Return [X, Y] of the center of cell containing provided text 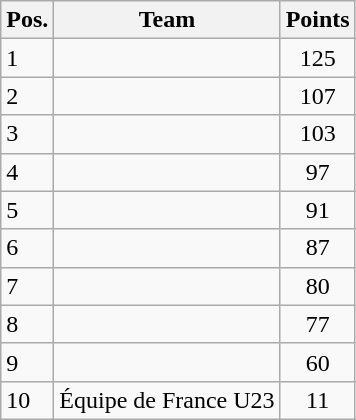
4 [28, 172]
2 [28, 96]
9 [28, 362]
1 [28, 58]
107 [318, 96]
103 [318, 134]
11 [318, 400]
3 [28, 134]
87 [318, 248]
Pos. [28, 20]
60 [318, 362]
Points [318, 20]
5 [28, 210]
80 [318, 286]
10 [28, 400]
125 [318, 58]
8 [28, 324]
6 [28, 248]
77 [318, 324]
Équipe de France U23 [167, 400]
97 [318, 172]
91 [318, 210]
Team [167, 20]
7 [28, 286]
